For the text-containing cell, return its midpoint in [x, y] coordinate format. 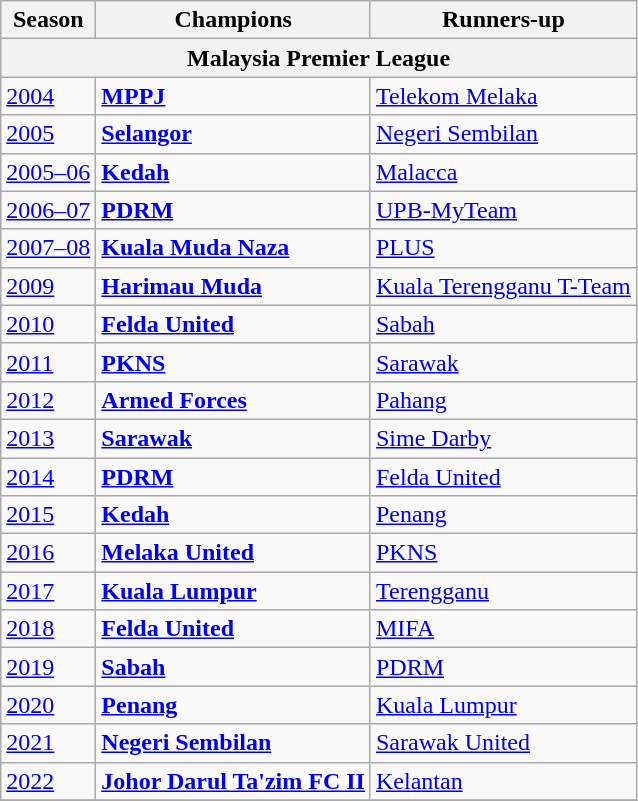
Terengganu [503, 591]
2018 [48, 629]
Kuala Muda Naza [234, 248]
2015 [48, 515]
Champions [234, 20]
Sime Darby [503, 438]
2022 [48, 781]
2006–07 [48, 210]
2016 [48, 553]
2009 [48, 286]
UPB-MyTeam [503, 210]
Malacca [503, 172]
2019 [48, 667]
2004 [48, 96]
2010 [48, 324]
PLUS [503, 248]
Pahang [503, 400]
2007–08 [48, 248]
Harimau Muda [234, 286]
Malaysia Premier League [319, 58]
2005–06 [48, 172]
MIFA [503, 629]
Melaka United [234, 553]
Season [48, 20]
2021 [48, 743]
Kelantan [503, 781]
2014 [48, 477]
Sarawak United [503, 743]
Kuala Terengganu T-Team [503, 286]
2005 [48, 134]
2011 [48, 362]
MPPJ [234, 96]
2012 [48, 400]
2013 [48, 438]
Johor Darul Ta'zim FC II [234, 781]
2020 [48, 705]
Armed Forces [234, 400]
Runners-up [503, 20]
Selangor [234, 134]
2017 [48, 591]
Telekom Melaka [503, 96]
